Scan for the cell matching the given text and deliver its (x, y) coordinate at center. 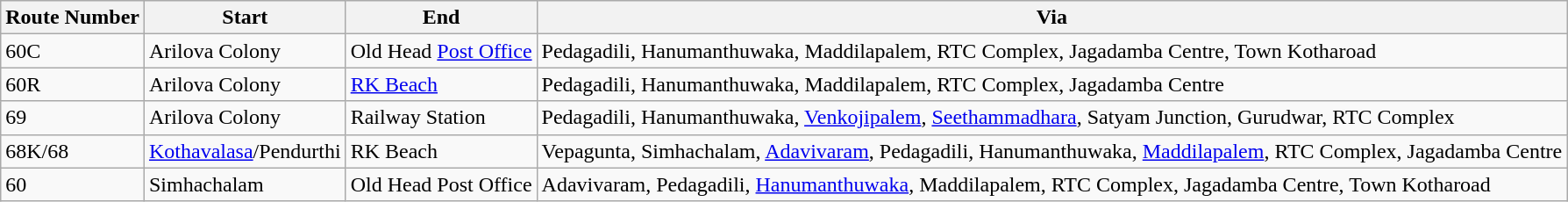
Pedagadili, Hanumanthuwaka, Maddilapalem, RTC Complex, Jagadamba Centre, Town Kotharoad (1052, 51)
60R (73, 84)
Pedagadili, Hanumanthuwaka, Maddilapalem, RTC Complex, Jagadamba Centre (1052, 84)
End (441, 18)
Route Number (73, 18)
Vepagunta, Simhachalam, Adavivaram, Pedagadili, Hanumanthuwaka, Maddilapalem, RTC Complex, Jagadamba Centre (1052, 151)
Railway Station (441, 118)
68K/68 (73, 151)
Pedagadili, Hanumanthuwaka, Venkojipalem, Seethammadhara, Satyam Junction, Gurudwar, RTC Complex (1052, 118)
60 (73, 184)
60C (73, 51)
Adavivaram, Pedagadili, Hanumanthuwaka, Maddilapalem, RTC Complex, Jagadamba Centre, Town Kotharoad (1052, 184)
69 (73, 118)
Kothavalasa/Pendurthi (245, 151)
Start (245, 18)
Simhachalam (245, 184)
Via (1052, 18)
